Detect which cell encompasses the target text, then output its [X, Y] center coordinate. 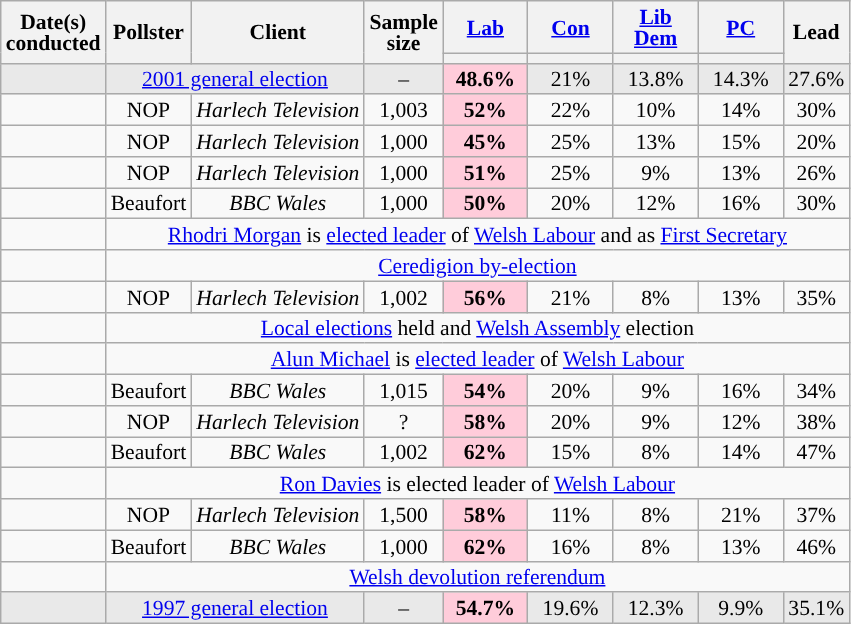
54% [486, 390]
47% [816, 452]
Lib Dem [656, 27]
1,500 [403, 514]
Ron Davies is elected leader of Welsh Labour [478, 484]
27.6% [816, 78]
50% [486, 204]
Samplesize [403, 32]
38% [816, 422]
35.1% [816, 608]
Ceredigion by-election [478, 266]
19.6% [570, 608]
Date(s)conducted [54, 32]
Pollster [149, 32]
51% [486, 172]
Con [570, 27]
Lab [486, 27]
1,015 [403, 390]
35% [816, 296]
46% [816, 546]
37% [816, 514]
14.3% [740, 78]
9.9% [740, 608]
45% [486, 142]
10% [656, 110]
52% [486, 110]
Welsh devolution referendum [478, 576]
12.3% [656, 608]
22% [570, 110]
13.8% [656, 78]
1997 general election [236, 608]
54.7% [486, 608]
Lead [816, 32]
Alun Michael is elected leader of Welsh Labour [478, 360]
56% [486, 296]
26% [816, 172]
Rhodri Morgan is elected leader of Welsh Labour and as First Secretary [478, 234]
48.6% [486, 78]
? [403, 422]
11% [570, 514]
PC [740, 27]
2001 general election [236, 78]
1,003 [403, 110]
Client [278, 32]
34% [816, 390]
Local elections held and Welsh Assembly election [478, 328]
